Return (X, Y) of the center of cell containing provided text 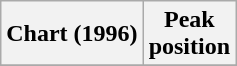
Peakposition (189, 34)
Chart (1996) (72, 34)
